Find where the given text appears and provide that cell's center as (X, Y) coordinate. 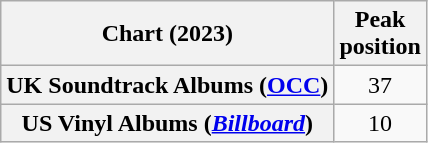
Peakposition (380, 34)
10 (380, 123)
37 (380, 85)
Chart (2023) (168, 34)
UK Soundtrack Albums (OCC) (168, 85)
US Vinyl Albums (Billboard) (168, 123)
